Return [x, y] of the center of cell containing provided text 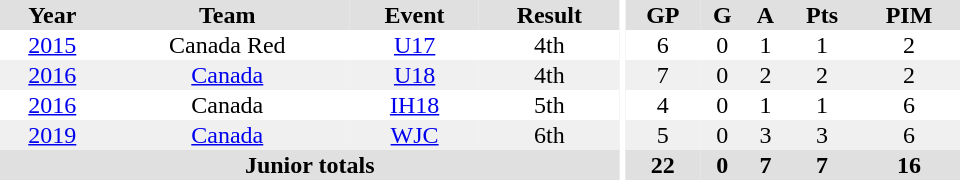
Year [52, 15]
4 [664, 105]
2019 [52, 135]
IH18 [414, 105]
WJC [414, 135]
22 [664, 165]
PIM [909, 15]
2015 [52, 45]
16 [909, 165]
A [766, 15]
Pts [822, 15]
GP [664, 15]
U17 [414, 45]
6th [549, 135]
Canada Red [228, 45]
Junior totals [310, 165]
U18 [414, 75]
5th [549, 105]
Team [228, 15]
G [722, 15]
5 [664, 135]
Event [414, 15]
Result [549, 15]
